Pinpoint the cell where the given text exists, returning its (X, Y) midpoint coordinate. 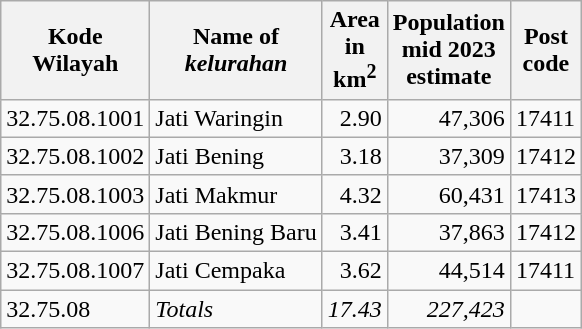
Kode Wilayah (76, 50)
32.75.08.1002 (76, 156)
32.75.08.1001 (76, 118)
Jati Bening Baru (236, 232)
44,514 (448, 271)
47,306 (448, 118)
4.32 (354, 194)
Jati Makmur (236, 194)
32.75.08.1006 (76, 232)
17413 (546, 194)
37,863 (448, 232)
37,309 (448, 156)
Jati Cempaka (236, 271)
Jati Bening (236, 156)
Area in km2 (354, 50)
17.43 (354, 309)
Populationmid 2023estimate (448, 50)
3.18 (354, 156)
Postcode (546, 50)
3.41 (354, 232)
32.75.08.1007 (76, 271)
Totals (236, 309)
227,423 (448, 309)
3.62 (354, 271)
2.90 (354, 118)
Jati Waringin (236, 118)
60,431 (448, 194)
32.75.08 (76, 309)
Name of kelurahan (236, 50)
32.75.08.1003 (76, 194)
